Determine the [x, y] coordinate at the center of the cell enclosing the given text.  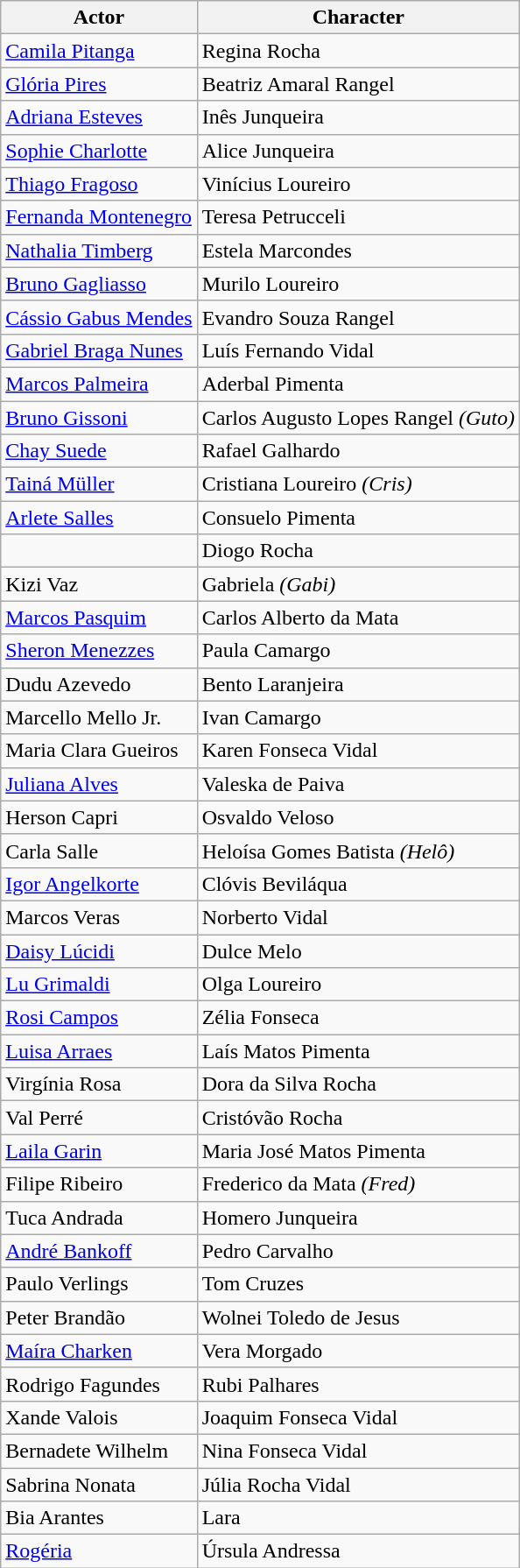
Ivan Camargo [358, 717]
Murilo Loureiro [358, 284]
Marcos Palmeira [99, 384]
Karen Fonseca Vidal [358, 751]
Bento Laranjeira [358, 684]
Estela Marcondes [358, 251]
Paula Camargo [358, 651]
Fernanda Montenegro [99, 217]
Dora da Silva Rocha [358, 1084]
Peter Brandão [99, 1317]
Arlete Salles [99, 518]
Cássio Gabus Mendes [99, 317]
Glória Pires [99, 84]
Marcos Pasquim [99, 618]
Júlia Rocha Vidal [358, 1485]
Maíra Charken [99, 1351]
Pedro Carvalho [358, 1251]
Igor Angelkorte [99, 884]
Clóvis Beviláqua [358, 884]
Diogo Rocha [358, 551]
Teresa Petrucceli [358, 217]
Bernadete Wilhelm [99, 1451]
Xande Valois [99, 1417]
Paulo Verlings [99, 1284]
Gabriel Braga Nunes [99, 350]
Carlos Augusto Lopes Rangel (Guto) [358, 418]
Laila Garin [99, 1151]
Actor [99, 18]
Olga Loureiro [358, 985]
Rubi Palhares [358, 1384]
Virgínia Rosa [99, 1084]
Vera Morgado [358, 1351]
Filipe Ribeiro [99, 1184]
Sophie Charlotte [99, 151]
Rosi Campos [99, 1018]
Carla Salle [99, 851]
Tainá Müller [99, 484]
Frederico da Mata (Fred) [358, 1184]
Valeska de Paiva [358, 784]
Gabriela (Gabi) [358, 584]
Character [358, 18]
Rafael Galhardo [358, 451]
Consuelo Pimenta [358, 518]
Camila Pitanga [99, 51]
Maria José Matos Pimenta [358, 1151]
Chay Suede [99, 451]
Sabrina Nonata [99, 1485]
Alice Junqueira [358, 151]
Nina Fonseca Vidal [358, 1451]
Inês Junqueira [358, 117]
Carlos Alberto da Mata [358, 618]
Val Perré [99, 1118]
Bruno Gissoni [99, 418]
Nathalia Timberg [99, 251]
Adriana Esteves [99, 117]
Zélia Fonseca [358, 1018]
Úrsula Andressa [358, 1551]
Sheron Menezzes [99, 651]
Kizi Vaz [99, 584]
Beatriz Amaral Rangel [358, 84]
Juliana Alves [99, 784]
Rodrigo Fagundes [99, 1384]
Luisa Arraes [99, 1051]
Thiago Fragoso [99, 184]
Vinícius Loureiro [358, 184]
Aderbal Pimenta [358, 384]
Joaquim Fonseca Vidal [358, 1417]
Lu Grimaldi [99, 985]
Bia Arantes [99, 1518]
Luís Fernando Vidal [358, 350]
Herson Capri [99, 817]
Wolnei Toledo de Jesus [358, 1317]
Tom Cruzes [358, 1284]
André Bankoff [99, 1251]
Tuca Andrada [99, 1218]
Heloísa Gomes Batista (Helô) [358, 851]
Laís Matos Pimenta [358, 1051]
Daisy Lúcidi [99, 950]
Marcos Veras [99, 917]
Norberto Vidal [358, 917]
Dulce Melo [358, 950]
Marcello Mello Jr. [99, 717]
Osvaldo Veloso [358, 817]
Cristiana Loureiro (Cris) [358, 484]
Bruno Gagliasso [99, 284]
Rogéria [99, 1551]
Cristóvão Rocha [358, 1118]
Regina Rocha [358, 51]
Dudu Azevedo [99, 684]
Homero Junqueira [358, 1218]
Maria Clara Gueiros [99, 751]
Lara [358, 1518]
Evandro Souza Rangel [358, 317]
